For the text-containing cell, return its midpoint in (x, y) coordinate format. 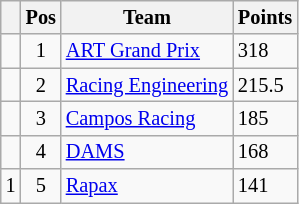
Racing Engineering (147, 85)
Team (147, 17)
185 (265, 118)
4 (41, 152)
2 (41, 85)
Campos Racing (147, 118)
Rapax (147, 186)
168 (265, 152)
Points (265, 17)
215.5 (265, 85)
ART Grand Prix (147, 51)
3 (41, 118)
141 (265, 186)
318 (265, 51)
5 (41, 186)
Pos (41, 17)
DAMS (147, 152)
